Provide the [X, Y] coordinate of the cell's center where the given text is located.  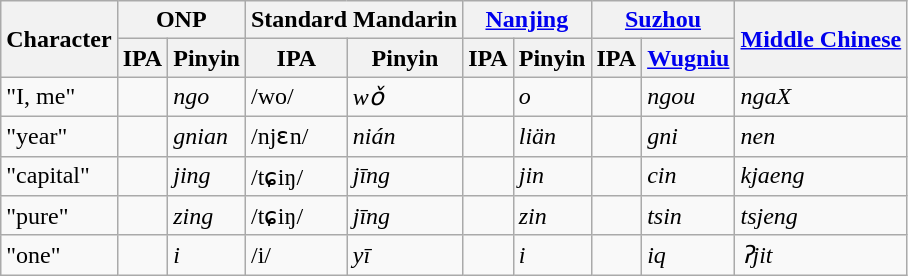
Middle Chinese [821, 39]
ngaX [821, 97]
"I, me" [59, 97]
tsjeng [821, 216]
"year" [59, 136]
ʔjit [821, 255]
tsin [688, 216]
Nanjing [527, 20]
gni [688, 136]
"one" [59, 255]
iq [688, 255]
"pure" [59, 216]
Wugniu [688, 58]
liän [552, 136]
jing [207, 176]
wǒ [404, 97]
Standard Mandarin [354, 20]
Suzhou [663, 20]
Character [59, 39]
yī [404, 255]
ngou [688, 97]
ONP [181, 20]
ngo [207, 97]
jin [552, 176]
/njɛn/ [296, 136]
o [552, 97]
zing [207, 216]
zin [552, 216]
/wo/ [296, 97]
"capital" [59, 176]
nen [821, 136]
nián [404, 136]
/i/ [296, 255]
cin [688, 176]
kjaeng [821, 176]
gnian [207, 136]
